Locate the cell with the specified text and output its [X, Y] center coordinate. 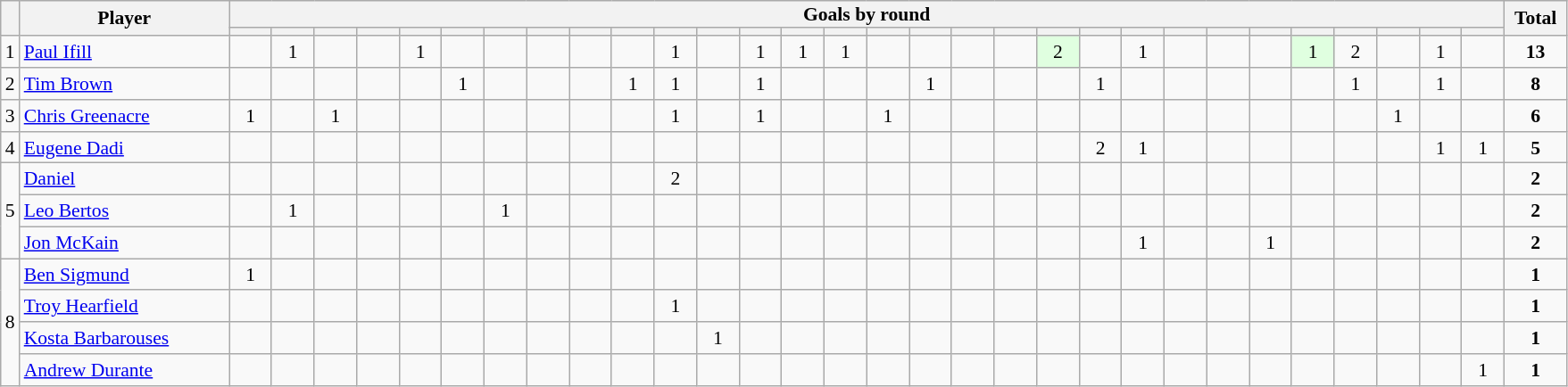
Leo Bertos [125, 211]
13 [1536, 53]
Eugene Dadi [125, 148]
Andrew Durante [125, 370]
Troy Hearfield [125, 307]
Tim Brown [125, 84]
Goals by round [867, 14]
Paul Ifill [125, 53]
Daniel [125, 179]
Total [1536, 19]
4 [11, 148]
6 [1536, 116]
Jon McKain [125, 243]
3 [11, 116]
Kosta Barbarouses [125, 338]
Ben Sigmund [125, 275]
Player [125, 19]
Chris Greenacre [125, 116]
